Extract the (X, Y) coordinate from the center of the cell holding the provided text.  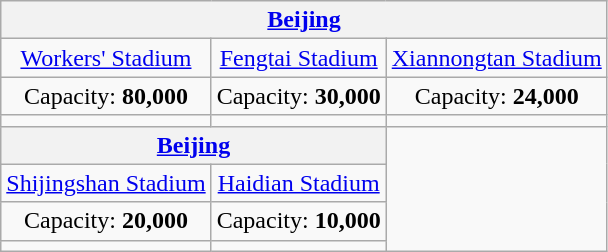
Capacity: 80,000 (106, 96)
Xiannongtan Stadium (496, 58)
Fengtai Stadium (298, 58)
Capacity: 30,000 (298, 96)
Workers' Stadium (106, 58)
Capacity: 24,000 (496, 96)
Capacity: 20,000 (106, 221)
Capacity: 10,000 (298, 221)
Haidian Stadium (298, 183)
Shijingshan Stadium (106, 183)
